Find where the given text appears and provide that cell's center as (X, Y) coordinate. 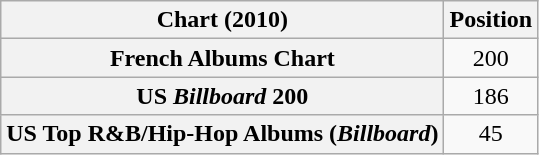
Chart (2010) (222, 20)
186 (491, 96)
200 (491, 58)
US Billboard 200 (222, 96)
Position (491, 20)
US Top R&B/Hip-Hop Albums (Billboard) (222, 134)
French Albums Chart (222, 58)
45 (491, 134)
